Output the (X, Y) coordinate of the center of the cell containing the given text.  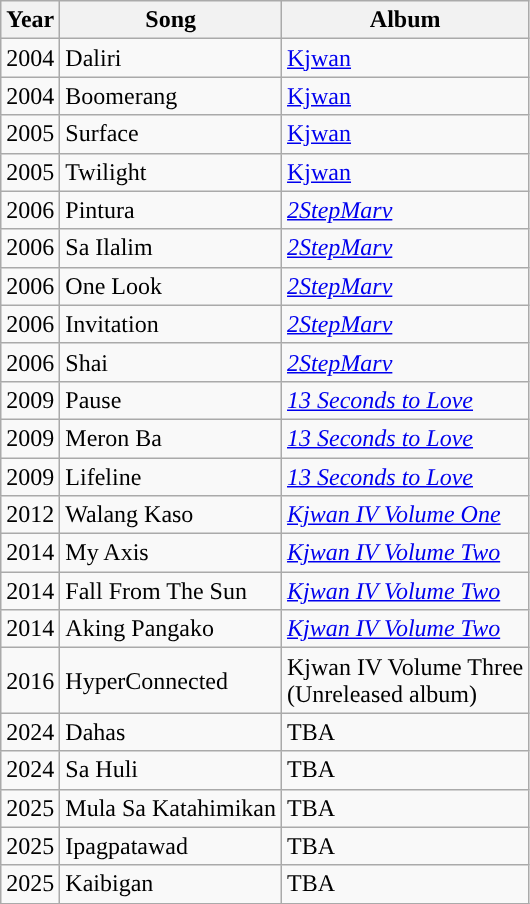
Pintura (171, 210)
Year (30, 20)
Surface (171, 134)
2016 (30, 680)
Kjwan IV Volume Three(Unreleased album) (406, 680)
Daliri (171, 58)
Lifeline (171, 477)
Walang Kaso (171, 515)
Sa Ilalim (171, 248)
Kjwan IV Volume One (406, 515)
Album (406, 20)
Mula Sa Katahimikan (171, 808)
Twilight (171, 172)
Song (171, 20)
One Look (171, 286)
Invitation (171, 324)
Ipagpatawad (171, 846)
Kaibigan (171, 884)
Pause (171, 400)
My Axis (171, 553)
HyperConnected (171, 680)
2012 (30, 515)
Fall From The Sun (171, 591)
Sa Huli (171, 770)
Dahas (171, 732)
Shai (171, 362)
Meron Ba (171, 438)
Boomerang (171, 96)
Aking Pangako (171, 629)
